Scan for the cell matching the given text and deliver its (X, Y) coordinate at center. 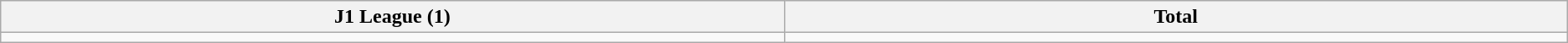
J1 League (1) (392, 17)
Total (1176, 17)
